Capture the cell that displays the provided text and extract its (x, y) central coordinate. 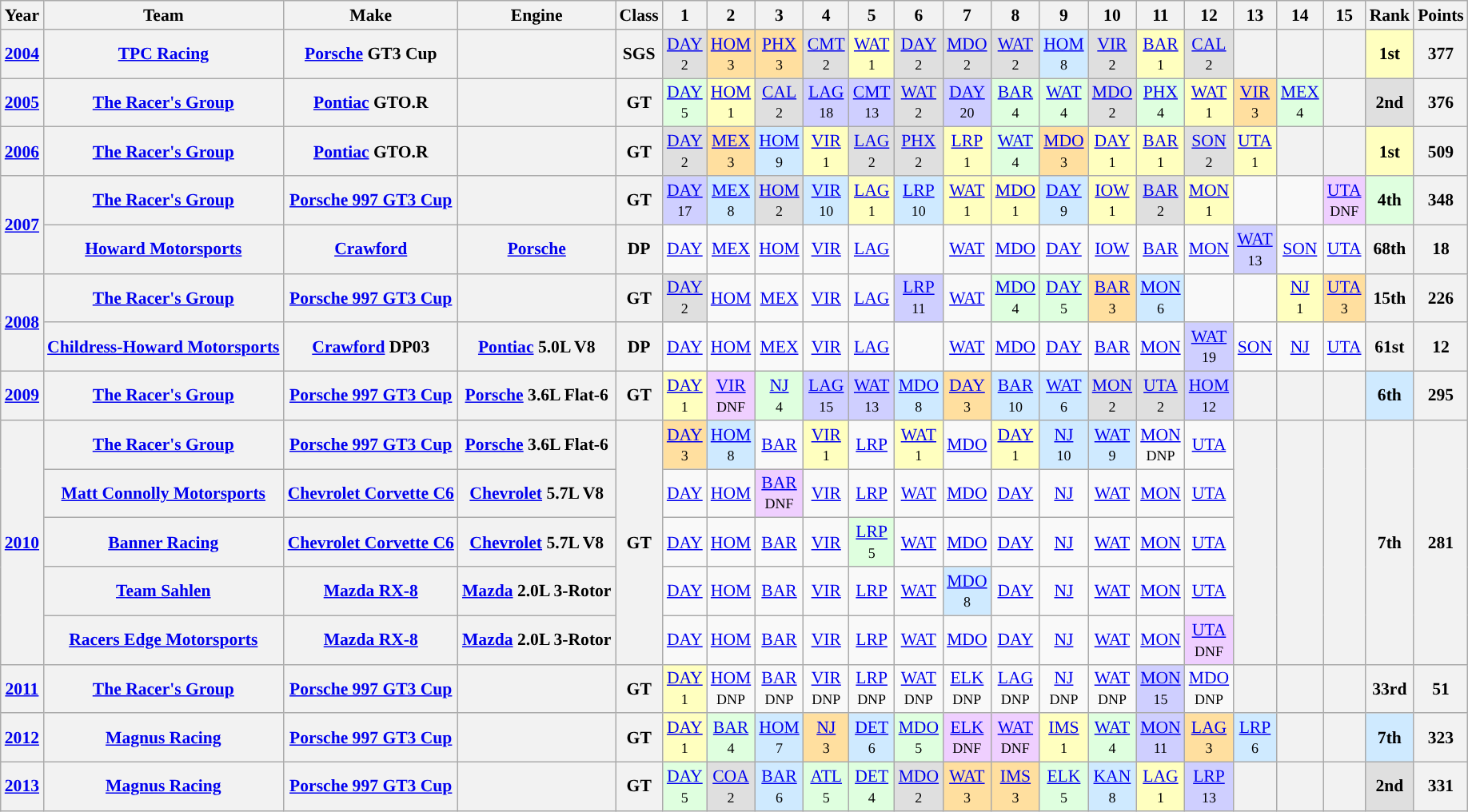
Make (371, 15)
Howard Motorsports (163, 249)
5 (872, 15)
281 (1441, 543)
377 (1441, 54)
9 (1063, 15)
MEX 8 (731, 200)
BAR 6 (779, 786)
4 (827, 15)
51 (1441, 689)
NJ 4 (779, 396)
MEX 3 (731, 152)
VIR DNP (827, 689)
Rank (1390, 15)
Racers Edge Motorsports (163, 639)
2010 (22, 543)
VIR 2 (1113, 54)
ATL 5 (827, 786)
Crawford DP03 (371, 347)
MON 15 (1161, 689)
LRP 1 (967, 152)
IOW (1113, 249)
MON 2 (1113, 396)
SON 2 (1209, 152)
BAR DNF (779, 494)
Matt Connolly Motorsports (163, 494)
HOM 9 (779, 152)
IMS 1 (1063, 738)
LAG 3 (1209, 738)
MON 1 (1209, 200)
3 (779, 15)
MEX 4 (1300, 102)
2009 (22, 396)
ELK5 (1063, 786)
VIR 10 (827, 200)
UTA 2 (1161, 396)
348 (1441, 200)
6th (1390, 396)
PHX 2 (919, 152)
BAR 10 (1015, 396)
2013 (22, 786)
HOM DNP (731, 689)
DAY 9 (1063, 200)
4th (1390, 200)
HOM 12 (1209, 396)
MDO DNP (1209, 689)
NJ DNP (1063, 689)
COA 2 (731, 786)
LRP 6 (1255, 738)
ELK DNF (967, 738)
LAG 2 (872, 152)
11 (1161, 15)
8 (1015, 15)
LRP 13 (1209, 786)
MON 11 (1161, 738)
WAT 3 (967, 786)
2012 (22, 738)
Year (22, 15)
WAT 6 (1063, 396)
2008 (22, 322)
226 (1441, 297)
Banner Racing (163, 542)
LRP DNP (872, 689)
Porsche (537, 249)
HOM 7 (779, 738)
61st (1390, 347)
15 (1345, 15)
WAT 9 (1113, 444)
LAG 18 (827, 102)
MON 6 (1161, 297)
15th (1390, 297)
DET 6 (872, 738)
IMS 3 (1015, 786)
WAT DNF (1015, 738)
VIR 3 (1255, 102)
DAY 20 (967, 102)
2007 (22, 225)
68th (1390, 249)
Points (1441, 15)
Class (640, 15)
Childress-Howard Motorsports (163, 347)
6 (919, 15)
HOM 2 (779, 200)
MDO 1 (1015, 200)
Porsche GT3 Cup (371, 54)
323 (1441, 738)
7 (967, 15)
TPC Racing (163, 54)
MDO 5 (919, 738)
MON DNP (1161, 444)
Crawford (371, 249)
UTA 3 (1345, 297)
MDO 3 (1063, 152)
CMT 2 (827, 54)
33rd (1390, 689)
2004 (22, 54)
DET 4 (872, 786)
LRP 10 (919, 200)
LRP 11 (919, 297)
LAG 15 (827, 396)
295 (1441, 396)
HOM 3 (731, 54)
10 (1113, 15)
KAN 8 (1113, 786)
Team Sahlen (163, 591)
LRP 5 (872, 542)
BAR 2 (1161, 200)
2011 (22, 689)
CMT 13 (872, 102)
PHX 3 (779, 54)
376 (1441, 102)
ELK DNP (967, 689)
WAT 19 (1209, 347)
Engine (537, 15)
Pontiac 5.0L V8 (537, 347)
VIR DNF (731, 396)
LAG DNP (1015, 689)
SGS (640, 54)
NJ 10 (1063, 444)
NJ 1 (1300, 297)
2 (731, 15)
2006 (22, 152)
IOW 1 (1113, 200)
DAY 17 (684, 200)
331 (1441, 786)
18 (1441, 249)
UTA 1 (1255, 152)
PHX 4 (1161, 102)
Team (163, 15)
NJ 3 (827, 738)
14 (1300, 15)
1 (684, 15)
HOM 1 (731, 102)
2005 (22, 102)
BAR 3 (1113, 297)
MDO 4 (1015, 297)
BAR DNP (779, 689)
509 (1441, 152)
13 (1255, 15)
